Extract the (x, y) coordinate from the center of the cell holding the provided text.  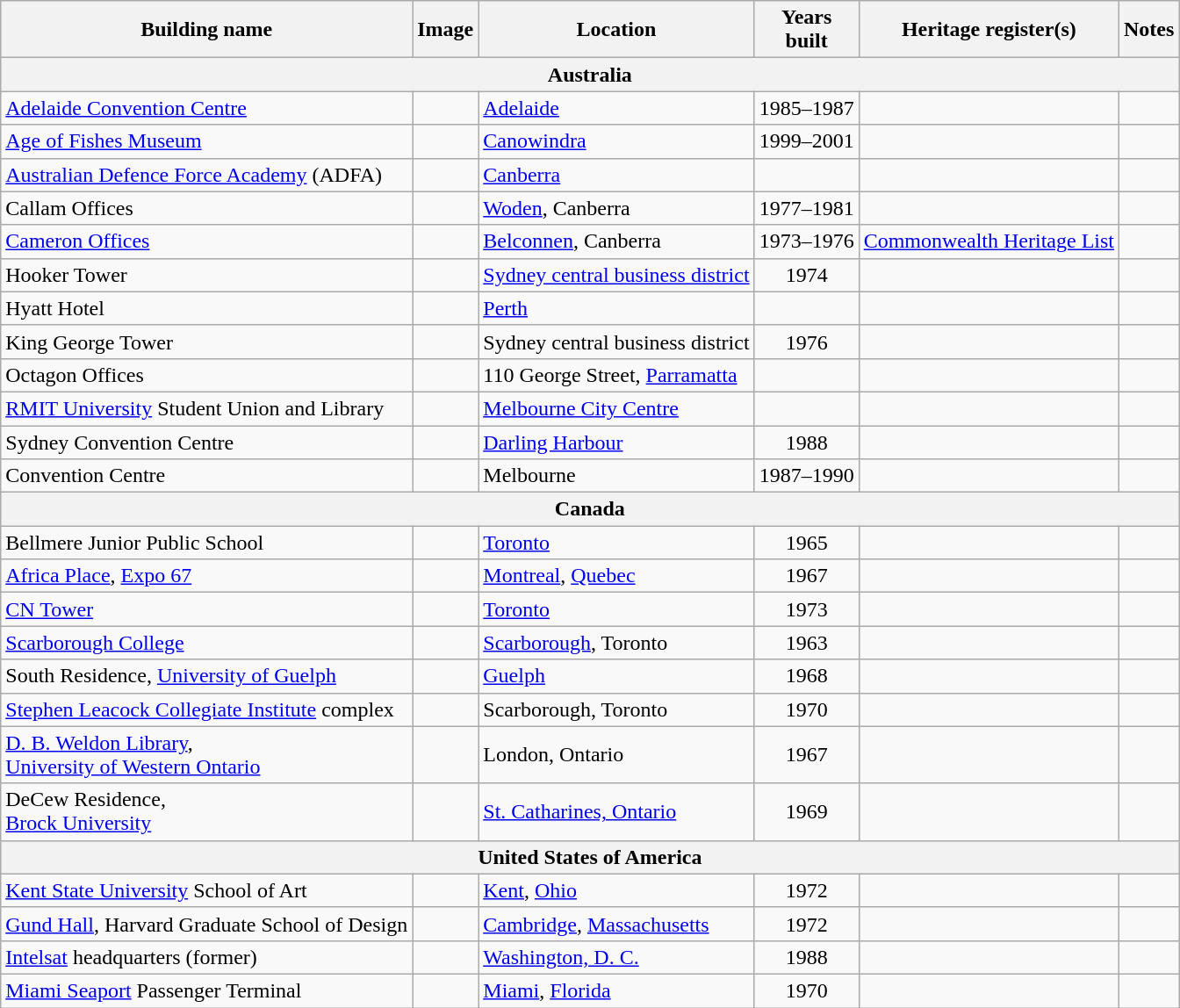
Adelaide (616, 108)
1973–1976 (806, 241)
1977–1981 (806, 208)
Canberra (616, 175)
1968 (806, 676)
Cambridge, Massachusetts (616, 924)
RMIT University Student Union and Library (207, 408)
Australia (590, 75)
Yearsbuilt (806, 30)
1999–2001 (806, 141)
Canada (590, 509)
Building name (207, 30)
Image (446, 30)
Convention Centre (207, 476)
CN Tower (207, 609)
1973 (806, 609)
Intelsat headquarters (former) (207, 957)
DeCew Residence,Brock University (207, 811)
Hyatt Hotel (207, 308)
Melbourne City Centre (616, 408)
Cameron Offices (207, 241)
Scarborough College (207, 643)
1965 (806, 543)
Melbourne (616, 476)
Age of Fishes Museum (207, 141)
Kent State University School of Art (207, 890)
1974 (806, 275)
1987–1990 (806, 476)
Kent, Ohio (616, 890)
South Residence, University of Guelph (207, 676)
Octagon Offices (207, 375)
Africa Place, Expo 67 (207, 576)
1985–1987 (806, 108)
Perth (616, 308)
United States of America (590, 857)
Stephen Leacock Collegiate Institute complex (207, 709)
Montreal, Quebec (616, 576)
Hooker Tower (207, 275)
D. B. Weldon Library,University of Western Ontario (207, 755)
Darling Harbour (616, 442)
King George Tower (207, 342)
1969 (806, 811)
Woden, Canberra (616, 208)
St. Catharines, Ontario (616, 811)
Belconnen, Canberra (616, 241)
Washington, D. C. (616, 957)
Australian Defence Force Academy (ADFA) (207, 175)
Gund Hall, Harvard Graduate School of Design (207, 924)
110 George Street, Parramatta (616, 375)
Adelaide Convention Centre (207, 108)
1963 (806, 643)
Location (616, 30)
Heritage register(s) (989, 30)
Miami Seaport Passenger Terminal (207, 990)
Canowindra (616, 141)
Guelph (616, 676)
London, Ontario (616, 755)
1976 (806, 342)
Sydney Convention Centre (207, 442)
Notes (1149, 30)
Callam Offices (207, 208)
Commonwealth Heritage List (989, 241)
Miami, Florida (616, 990)
Bellmere Junior Public School (207, 543)
